Determine the [x, y] coordinate at the center of the cell enclosing the given text.  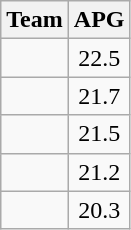
Team [35, 20]
22.5 [99, 58]
20.3 [99, 210]
21.5 [99, 134]
APG [99, 20]
21.2 [99, 172]
21.7 [99, 96]
